Identify which cell holds the provided text, then report its [X, Y] central coordinate. 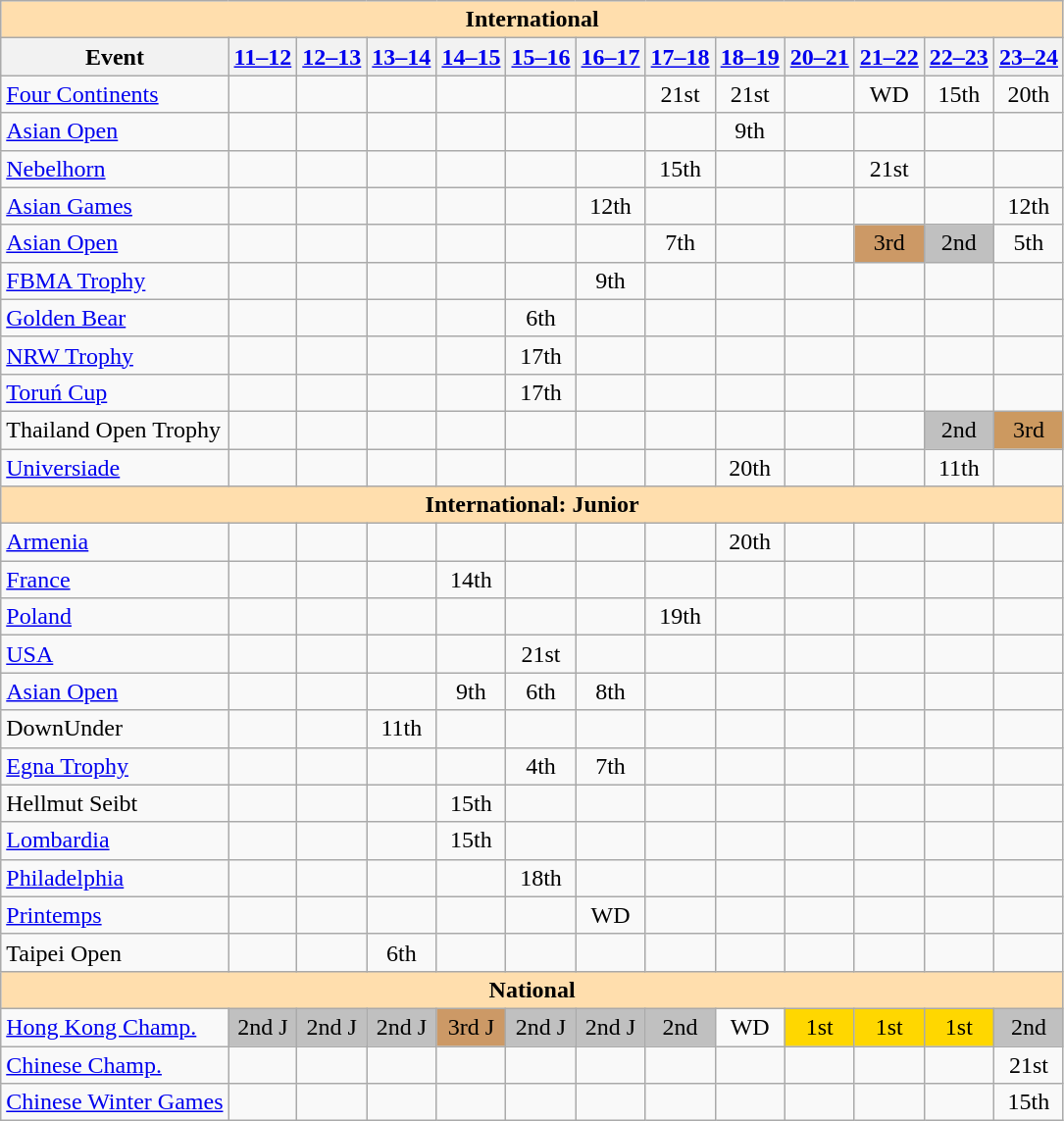
Taipei Open [115, 952]
International: Junior [532, 505]
DownUnder [115, 729]
Printemps [115, 915]
France [115, 580]
Hellmut Seibt [115, 803]
13–14 [402, 57]
20–21 [820, 57]
Thailand Open Trophy [115, 430]
Philadelphia [115, 878]
16–17 [610, 57]
17–18 [681, 57]
3rd J [471, 1027]
Poland [115, 617]
12–13 [331, 57]
International [532, 20]
NRW Trophy [115, 355]
8th [610, 691]
Armenia [115, 542]
22–23 [959, 57]
Egna Trophy [115, 766]
11–12 [263, 57]
Lombardia [115, 841]
Toruń Cup [115, 392]
Four Continents [115, 94]
Universiade [115, 468]
Asian Games [115, 206]
Event [115, 57]
5th [1028, 243]
Chinese Winter Games [115, 1102]
FBMA Trophy [115, 280]
18–19 [749, 57]
USA [115, 654]
15–16 [541, 57]
14th [471, 580]
Chinese Champ. [115, 1064]
4th [541, 766]
14–15 [471, 57]
National [532, 990]
Golden Bear [115, 318]
18th [541, 878]
21–22 [888, 57]
Hong Kong Champ. [115, 1027]
Nebelhorn [115, 169]
19th [681, 617]
23–24 [1028, 57]
